Detect which cell encompasses the target text, then output its (x, y) center coordinate. 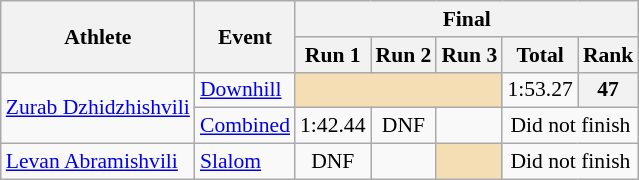
Total (540, 55)
Event (245, 36)
47 (608, 90)
Combined (245, 126)
Downhill (245, 90)
Levan Abramishvili (98, 162)
Final (466, 19)
Athlete (98, 36)
Run 2 (403, 55)
1:42.44 (332, 126)
Rank (608, 55)
1:53.27 (540, 90)
Zurab Dzhidzhishvili (98, 108)
Slalom (245, 162)
Run 1 (332, 55)
Run 3 (469, 55)
